For the text-containing cell, return its midpoint in (X, Y) coordinate format. 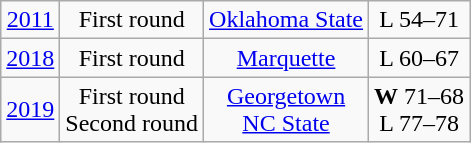
First roundSecond round (132, 110)
L 54–71 (420, 20)
2019 (30, 110)
Marquette (286, 58)
2011 (30, 20)
W 71–68L 77–78 (420, 110)
GeorgetownNC State (286, 110)
L 60–67 (420, 58)
Oklahoma State (286, 20)
2018 (30, 58)
